Pinpoint the cell where the given text exists, returning its [X, Y] midpoint coordinate. 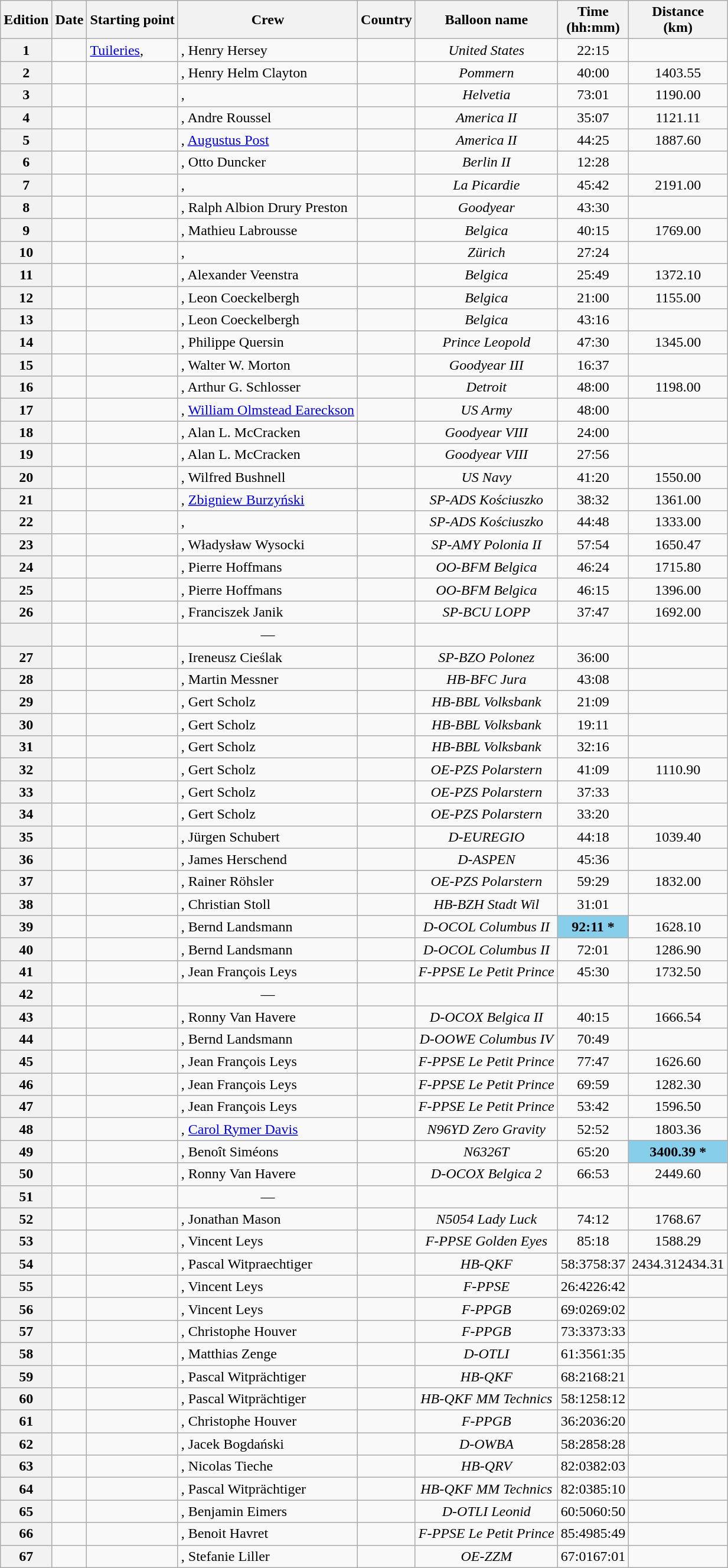
20 [26, 477]
F-PPSE [487, 1286]
22 [26, 522]
1333.00 [678, 522]
Goodyear [487, 207]
65 [26, 1511]
43:08 [593, 680]
1666.54 [678, 1016]
42 [26, 994]
37:47 [593, 612]
N5054 Lady Luck [487, 1219]
Goodyear III [487, 365]
63 [26, 1466]
, Jürgen Schubert [267, 837]
30 [26, 725]
1832.00 [678, 882]
45:42 [593, 185]
N6326T [487, 1152]
Country [387, 20]
11 [26, 275]
60:5060:50 [593, 1511]
43 [26, 1016]
19:11 [593, 725]
United States [487, 50]
13 [26, 320]
65:20 [593, 1152]
D-OCOX Belgica II [487, 1016]
43:16 [593, 320]
77:47 [593, 1062]
36:2036:20 [593, 1422]
43:30 [593, 207]
49 [26, 1152]
66:53 [593, 1174]
53:42 [593, 1107]
, Carol Rymer Davis [267, 1129]
40 [26, 949]
D-ASPEN [487, 859]
59:29 [593, 882]
SP-BZO Polonez [487, 657]
, Martin Messner [267, 680]
8 [26, 207]
44 [26, 1039]
5 [26, 140]
, William Olmstead Eareckson [267, 410]
69:0269:02 [593, 1309]
12 [26, 297]
1282.30 [678, 1084]
1588.29 [678, 1241]
3 [26, 95]
61:3561:35 [593, 1354]
53 [26, 1241]
29 [26, 702]
31:01 [593, 904]
1121.11 [678, 118]
Starting point [132, 20]
52 [26, 1219]
OE-ZZM [487, 1556]
58:2858:28 [593, 1444]
6 [26, 162]
47 [26, 1107]
N96YD Zero Gravity [487, 1129]
41:20 [593, 477]
Date [70, 20]
, James Herschend [267, 859]
, Zbigniew Burzyński [267, 500]
46 [26, 1084]
74:12 [593, 1219]
25 [26, 589]
54 [26, 1264]
17 [26, 410]
15 [26, 365]
69:59 [593, 1084]
37 [26, 882]
41 [26, 972]
31 [26, 747]
82:0385:10 [593, 1489]
14 [26, 343]
12:28 [593, 162]
D-OTLI Leonid [487, 1511]
1650.47 [678, 545]
38 [26, 904]
24 [26, 567]
, Jacek Bogdański [267, 1444]
D-OCOX Belgica 2 [487, 1174]
35:07 [593, 118]
10 [26, 252]
27:56 [593, 455]
16 [26, 387]
27:24 [593, 252]
1286.90 [678, 949]
, Walter W. Morton [267, 365]
, Wilfred Bushnell [267, 477]
, Alexander Veenstra [267, 275]
50 [26, 1174]
Time(hh:mm) [593, 20]
41:09 [593, 770]
23 [26, 545]
, Benoît Siméons [267, 1152]
US Navy [487, 477]
72:01 [593, 949]
45:36 [593, 859]
SP-AMY Polonia II [487, 545]
92:11 * [593, 927]
HB-BFC Jura [487, 680]
, Ralph Albion Drury Preston [267, 207]
, Benoit Havret [267, 1534]
1198.00 [678, 387]
, Christian Stoll [267, 904]
, Pascal Witpraechtiger [267, 1264]
Detroit [487, 387]
56 [26, 1309]
D-OOWE Columbus IV [487, 1039]
21 [26, 500]
, Arthur G. Schlosser [267, 387]
Edition [26, 20]
46:15 [593, 589]
1345.00 [678, 343]
, Mathieu Labrousse [267, 230]
66 [26, 1534]
58:1258:12 [593, 1399]
Crew [267, 20]
39 [26, 927]
37:33 [593, 792]
1732.50 [678, 972]
70:49 [593, 1039]
1803.36 [678, 1129]
4 [26, 118]
60 [26, 1399]
, Otto Duncker [267, 162]
, Matthias Zenge [267, 1354]
18 [26, 432]
HB-QRV [487, 1466]
25:49 [593, 275]
Zürich [487, 252]
La Picardie [487, 185]
7 [26, 185]
, Benjamin Eimers [267, 1511]
64 [26, 1489]
57 [26, 1331]
26 [26, 612]
33 [26, 792]
1596.50 [678, 1107]
59 [26, 1377]
57:54 [593, 545]
HB-BZH Stadt Wil [487, 904]
22:15 [593, 50]
D-OTLI [487, 1354]
1692.00 [678, 612]
58 [26, 1354]
1550.00 [678, 477]
, Ireneusz Cieślak [267, 657]
Berlin II [487, 162]
21:09 [593, 702]
2449.60 [678, 1174]
40:00 [593, 73]
44:48 [593, 522]
1372.10 [678, 275]
47:30 [593, 343]
, Henry Hersey [267, 50]
26:4226:42 [593, 1286]
1403.55 [678, 73]
, Philippe Quersin [267, 343]
45 [26, 1062]
21:00 [593, 297]
35 [26, 837]
, Rainer Röhsler [267, 882]
34 [26, 814]
SP-BCU LOPP [487, 612]
, Franciszek Janik [267, 612]
51 [26, 1197]
73:3373:33 [593, 1331]
45:30 [593, 972]
55 [26, 1286]
48 [26, 1129]
, Władysław Wysocki [267, 545]
1039.40 [678, 837]
, Jonathan Mason [267, 1219]
1396.00 [678, 589]
1628.10 [678, 927]
68:2168:21 [593, 1377]
3400.39 * [678, 1152]
F-PPSE Golden Eyes [487, 1241]
1155.00 [678, 297]
33:20 [593, 814]
1190.00 [678, 95]
, Andre Roussel [267, 118]
Tuileries, [132, 50]
44:18 [593, 837]
1769.00 [678, 230]
58:3758:37 [593, 1264]
32 [26, 770]
24:00 [593, 432]
2191.00 [678, 185]
1361.00 [678, 500]
67:0167:01 [593, 1556]
1626.60 [678, 1062]
, Henry Helm Clayton [267, 73]
2434.312434.31 [678, 1264]
85:4985:49 [593, 1534]
Helvetia [487, 95]
1887.60 [678, 140]
32:16 [593, 747]
27 [26, 657]
1110.90 [678, 770]
D-OWBA [487, 1444]
38:32 [593, 500]
2 [26, 73]
D-EUREGIO [487, 837]
36 [26, 859]
28 [26, 680]
Balloon name [487, 20]
61 [26, 1422]
36:00 [593, 657]
73:01 [593, 95]
Prince Leopold [487, 343]
46:24 [593, 567]
Pommern [487, 73]
, Stefanie Liller [267, 1556]
, Augustus Post [267, 140]
US Army [487, 410]
16:37 [593, 365]
67 [26, 1556]
19 [26, 455]
52:52 [593, 1129]
1715.80 [678, 567]
1 [26, 50]
82:0382:03 [593, 1466]
44:25 [593, 140]
1768.67 [678, 1219]
9 [26, 230]
62 [26, 1444]
, Nicolas Tieche [267, 1466]
85:18 [593, 1241]
Distance(km) [678, 20]
